Capture the cell that displays the provided text and extract its [x, y] central coordinate. 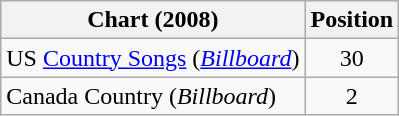
Position [352, 20]
30 [352, 58]
US Country Songs (Billboard) [153, 58]
2 [352, 96]
Canada Country (Billboard) [153, 96]
Chart (2008) [153, 20]
